Detect which cell encompasses the target text, then output its [x, y] center coordinate. 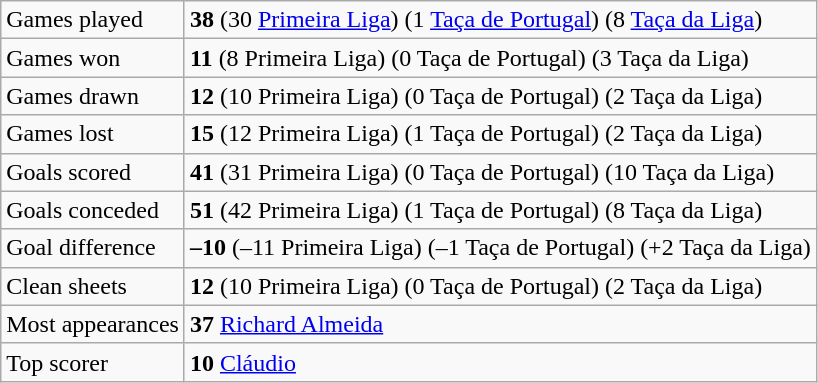
Most appearances [93, 324]
Top scorer [93, 362]
Games played [93, 20]
Goals scored [93, 172]
41 (31 Primeira Liga) (0 Taça de Portugal) (10 Taça da Liga) [500, 172]
Goals conceded [93, 210]
Goal difference [93, 248]
Clean sheets [93, 286]
15 (12 Primeira Liga) (1 Taça de Portugal) (2 Taça da Liga) [500, 134]
Games won [93, 58]
Games lost [93, 134]
38 (30 Primeira Liga) (1 Taça de Portugal) (8 Taça da Liga) [500, 20]
10 Cláudio [500, 362]
51 (42 Primeira Liga) (1 Taça de Portugal) (8 Taça da Liga) [500, 210]
11 (8 Primeira Liga) (0 Taça de Portugal) (3 Taça da Liga) [500, 58]
Games drawn [93, 96]
–10 (–11 Primeira Liga) (–1 Taça de Portugal) (+2 Taça da Liga) [500, 248]
37 Richard Almeida [500, 324]
